Locate the cell with the specified text and output its (x, y) center coordinate. 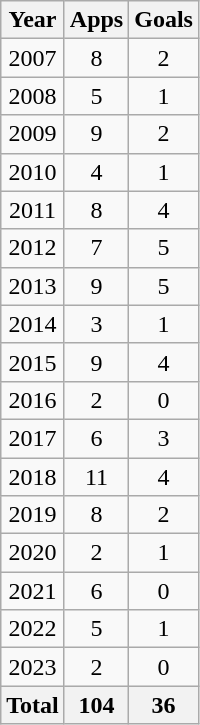
2018 (33, 477)
36 (164, 705)
2012 (33, 248)
2007 (33, 58)
11 (96, 477)
7 (96, 248)
Year (33, 20)
2017 (33, 438)
2013 (33, 286)
2008 (33, 96)
2016 (33, 400)
2019 (33, 515)
Apps (96, 20)
2020 (33, 553)
2023 (33, 667)
Total (33, 705)
2022 (33, 629)
2011 (33, 210)
2010 (33, 172)
2015 (33, 362)
Goals (164, 20)
104 (96, 705)
2021 (33, 591)
2014 (33, 324)
2009 (33, 134)
